From the cell containing the given text, extract its center point as [X, Y] coordinate. 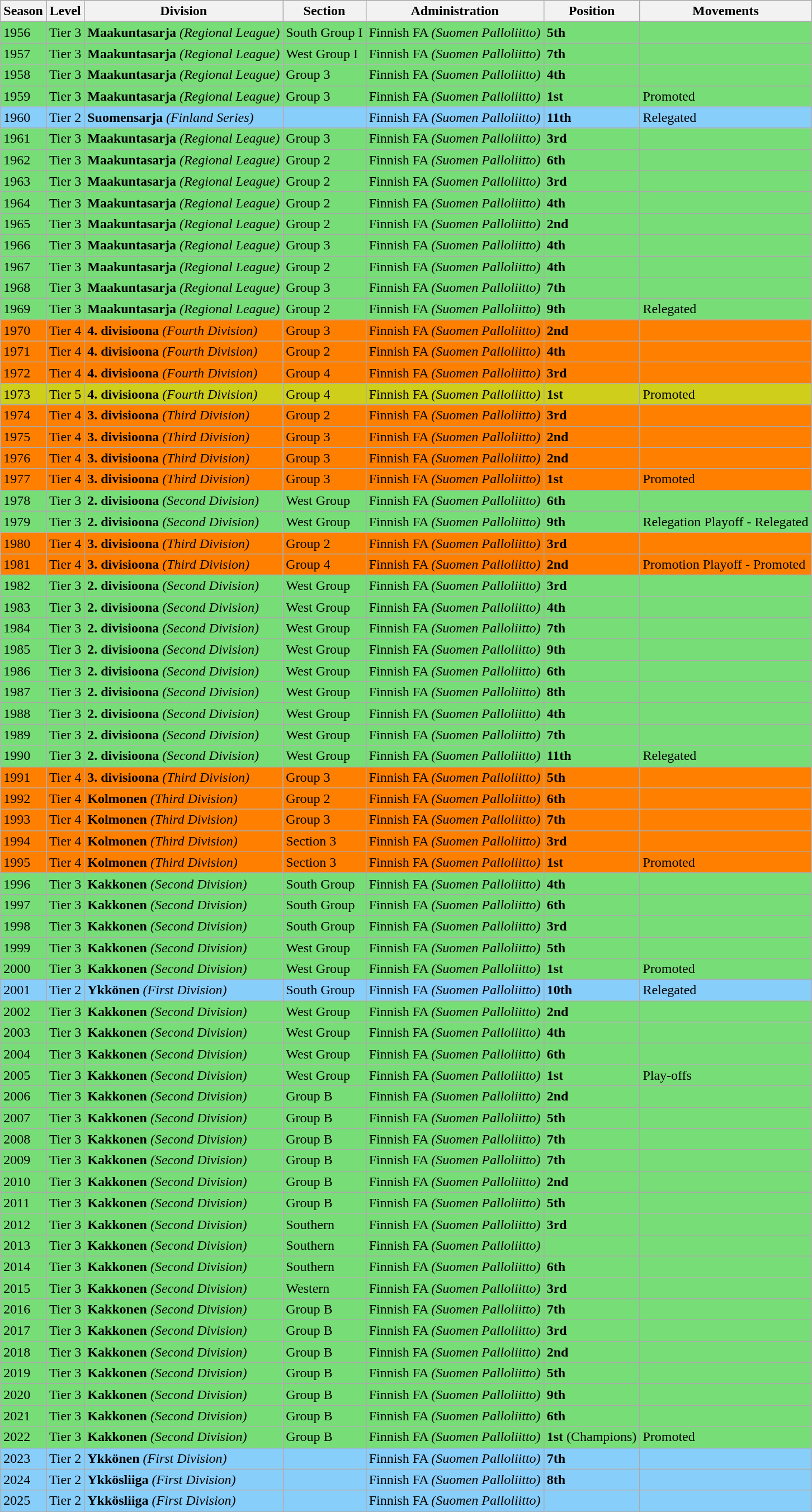
1980 [23, 543]
1995 [23, 862]
2021 [23, 1416]
1993 [23, 820]
1981 [23, 564]
1966 [23, 245]
1962 [23, 160]
2002 [23, 1012]
Western [324, 1288]
1987 [23, 692]
1978 [23, 500]
Position [592, 11]
1957 [23, 54]
1992 [23, 798]
Relegation Playoff - Relegated [726, 522]
1977 [23, 479]
2018 [23, 1352]
Administration [455, 11]
2017 [23, 1331]
1968 [23, 288]
Tier 5 [65, 394]
1956 [23, 32]
1998 [23, 926]
1975 [23, 437]
1964 [23, 202]
Play-offs [726, 1075]
2010 [23, 1182]
1st (Champions) [592, 1437]
2006 [23, 1097]
1988 [23, 714]
1991 [23, 777]
2005 [23, 1075]
1960 [23, 117]
Movements [726, 11]
1996 [23, 883]
1969 [23, 309]
1979 [23, 522]
2007 [23, 1118]
1999 [23, 948]
2003 [23, 1033]
2000 [23, 969]
Level [65, 11]
1973 [23, 394]
1986 [23, 671]
2020 [23, 1395]
1989 [23, 735]
2001 [23, 990]
2023 [23, 1458]
1967 [23, 267]
1971 [23, 352]
Division [183, 11]
Suomensarja (Finland Series) [183, 117]
2012 [23, 1224]
2019 [23, 1373]
1965 [23, 224]
2025 [23, 1501]
1970 [23, 330]
1961 [23, 139]
1985 [23, 650]
2004 [23, 1054]
10th [592, 990]
1984 [23, 629]
1959 [23, 96]
1983 [23, 607]
2009 [23, 1160]
2013 [23, 1245]
Season [23, 11]
2016 [23, 1310]
2008 [23, 1139]
2014 [23, 1267]
2022 [23, 1437]
1972 [23, 373]
2011 [23, 1203]
Section [324, 11]
South Group I [324, 32]
2024 [23, 1480]
West Group I [324, 54]
1963 [23, 181]
1974 [23, 415]
2015 [23, 1288]
1990 [23, 756]
1982 [23, 585]
Promotion Playoff - Promoted [726, 564]
1997 [23, 905]
1994 [23, 841]
1958 [23, 75]
1976 [23, 458]
